For the text-containing cell, return its midpoint in [x, y] coordinate format. 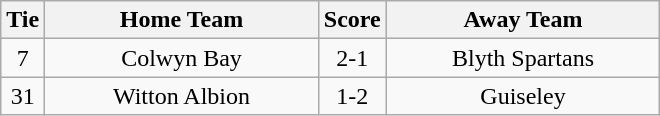
Tie [23, 20]
Away Team [523, 20]
Guiseley [523, 96]
Witton Albion [182, 96]
1-2 [352, 96]
31 [23, 96]
Colwyn Bay [182, 58]
2-1 [352, 58]
Blyth Spartans [523, 58]
Home Team [182, 20]
7 [23, 58]
Score [352, 20]
